Search for the cell housing the specified text and yield its (X, Y) center coordinate. 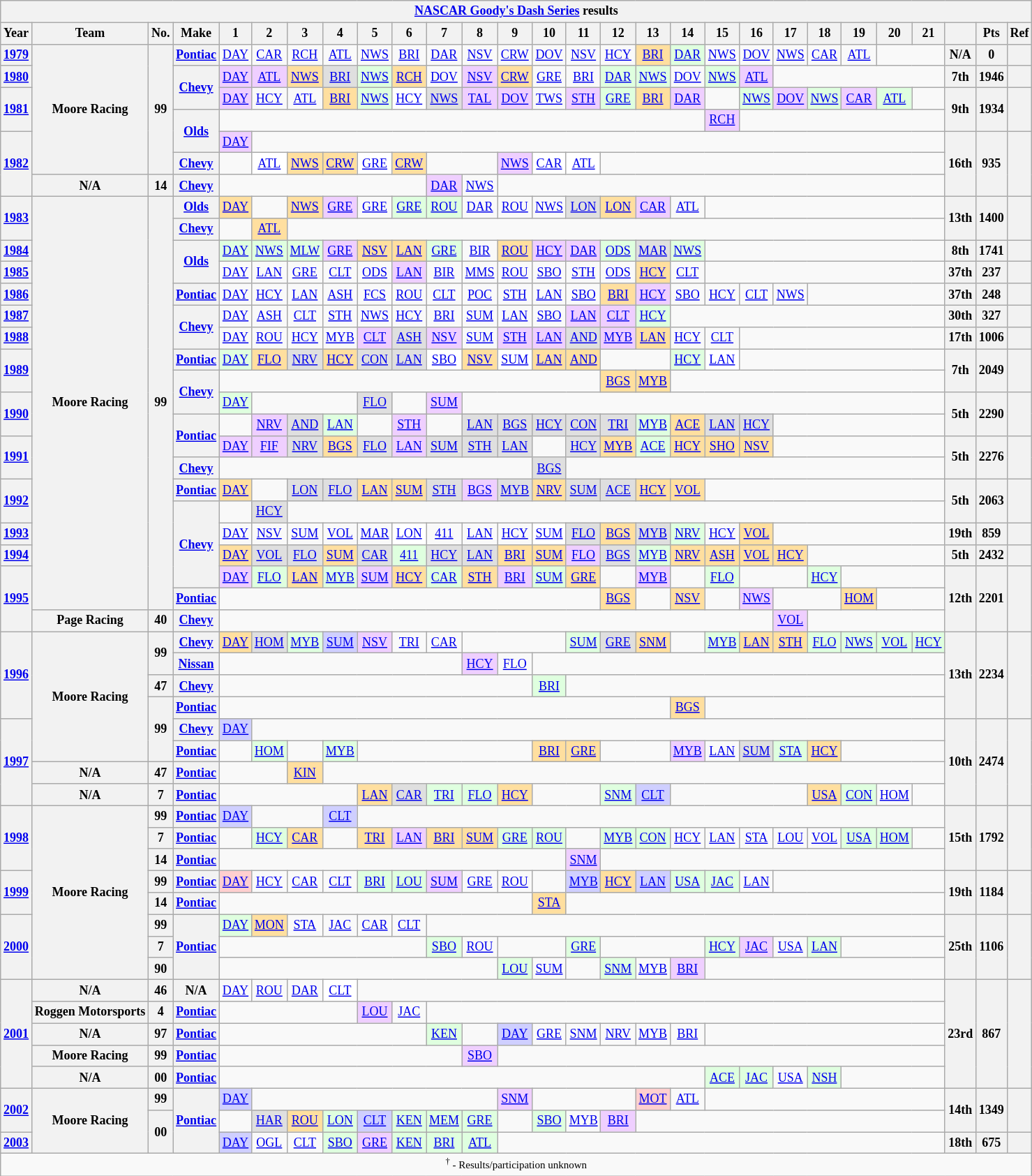
13 (653, 34)
No. (160, 34)
1992 (17, 501)
OGL (269, 1143)
1996 (17, 676)
2234 (992, 676)
1979 (17, 54)
1986 (17, 295)
97 (160, 1034)
15 (722, 34)
1006 (992, 338)
14th (960, 1110)
25th (960, 947)
1792 (992, 838)
248 (992, 295)
1349 (992, 1110)
TWS (550, 98)
Team (89, 34)
867 (992, 1034)
90 (160, 969)
MEM (444, 1121)
Ref (1019, 34)
1995 (17, 599)
23rd (960, 1034)
NASCAR Goody's Dash Series results (516, 11)
6 (409, 34)
† - Results/participation unknown (516, 1165)
POC (480, 295)
1999 (17, 893)
2474 (992, 762)
2290 (992, 414)
46 (160, 990)
KIN (304, 773)
30th (960, 315)
675 (992, 1143)
10th (960, 762)
MLW (304, 251)
NSH (825, 1078)
40 (160, 621)
HAR (269, 1121)
16th (960, 164)
MON (269, 925)
237 (992, 272)
Page Racing (89, 621)
9 (515, 34)
2432 (992, 556)
19 (860, 34)
1184 (992, 893)
1741 (992, 251)
1993 (17, 533)
SHO (722, 447)
Year (17, 34)
1985 (17, 272)
18th (960, 1143)
2201 (992, 599)
15th (960, 838)
1106 (992, 947)
2003 (17, 1143)
1988 (17, 338)
2 (269, 34)
17th (960, 338)
2276 (992, 457)
5 (375, 34)
1983 (17, 218)
1980 (17, 77)
Nissan (197, 664)
1991 (17, 457)
8 (480, 34)
FIF (269, 447)
1934 (992, 109)
2000 (17, 947)
3 (304, 34)
2049 (992, 371)
16 (756, 34)
MOT (653, 1099)
MMS (480, 272)
Roggen Motorsports (89, 1012)
1987 (17, 315)
Pts (992, 34)
8th (960, 251)
1984 (17, 251)
12 (618, 34)
TAL (480, 98)
2063 (992, 501)
1989 (17, 371)
9th (960, 109)
11 (583, 34)
17 (790, 34)
2001 (17, 1034)
10 (550, 34)
1 (235, 34)
21 (928, 34)
Make (197, 34)
1998 (17, 838)
859 (992, 533)
1946 (992, 77)
1990 (17, 414)
12th (960, 599)
0 (992, 54)
1400 (992, 218)
935 (992, 164)
1994 (17, 556)
1981 (17, 109)
1982 (17, 164)
FCS (375, 295)
1997 (17, 762)
18 (825, 34)
20 (895, 34)
2002 (17, 1110)
327 (992, 315)
